Determine the (X, Y) coordinate at the center of the cell enclosing the given text.  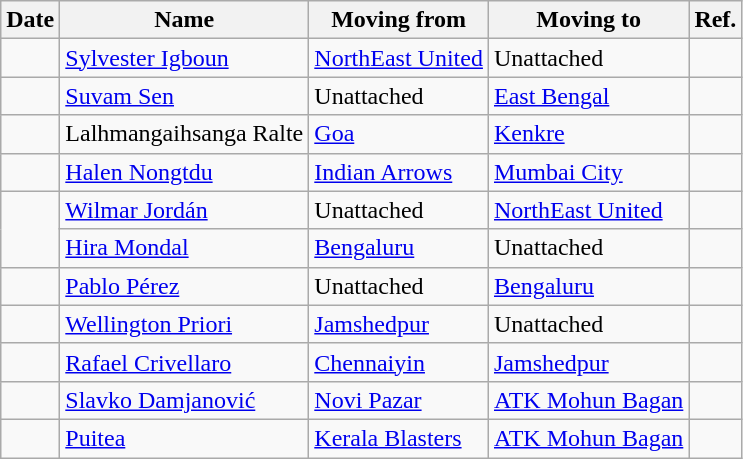
Chennaiyin (399, 362)
Wellington Priori (184, 324)
Indian Arrows (399, 172)
Wilmar Jordán (184, 210)
Halen Nongtdu (184, 172)
Moving from (399, 20)
Goa (399, 134)
Moving to (588, 20)
Ref. (716, 20)
East Bengal (588, 96)
Slavko Damjanović (184, 400)
Mumbai City (588, 172)
Kerala Blasters (399, 438)
Date (30, 20)
Hira Mondal (184, 248)
Puitea (184, 438)
Name (184, 20)
Suvam Sen (184, 96)
Pablo Pérez (184, 286)
Sylvester Igboun (184, 58)
Novi Pazar (399, 400)
Kenkre (588, 134)
Lalhmangaihsanga Ralte (184, 134)
Rafael Crivellaro (184, 362)
